Scan for the cell matching the given text and deliver its [X, Y] coordinate at center. 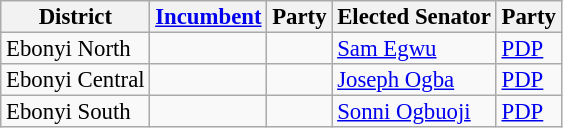
Sonni Ogbuoji [414, 112]
Joseph Ogba [414, 80]
Incumbent [208, 17]
Elected Senator [414, 17]
Ebonyi Central [76, 80]
Sam Egwu [414, 49]
District [76, 17]
Ebonyi South [76, 112]
Ebonyi North [76, 49]
